Output the [x, y] coordinate of the center of the cell containing the given text.  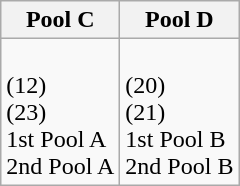
Pool D [180, 20]
(12) (23) 1st Pool A 2nd Pool A [60, 112]
(20) (21) 1st Pool B 2nd Pool B [180, 112]
Pool C [60, 20]
